Locate the cell with the specified text and output its (X, Y) center coordinate. 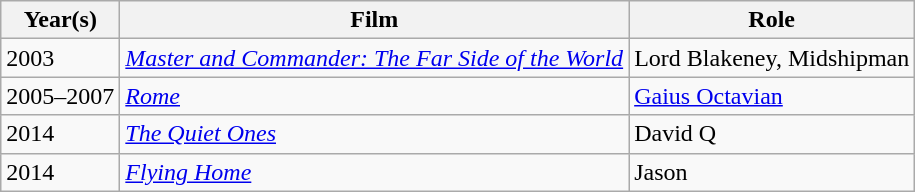
The Quiet Ones (374, 134)
Master and Commander: The Far Side of the World (374, 58)
2005–2007 (60, 96)
Year(s) (60, 20)
David Q (772, 134)
Role (772, 20)
Jason (772, 172)
2003 (60, 58)
Rome (374, 96)
Gaius Octavian (772, 96)
Flying Home (374, 172)
Film (374, 20)
Lord Blakeney, Midshipman (772, 58)
